Output the (x, y) coordinate of the center of the cell containing the given text.  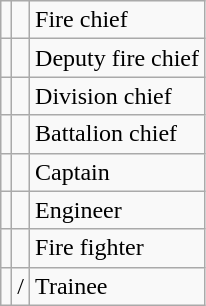
Engineer (118, 210)
/ (21, 286)
Captain (118, 172)
Trainee (118, 286)
Division chief (118, 96)
Battalion chief (118, 134)
Fire fighter (118, 248)
Fire chief (118, 20)
Deputy fire chief (118, 58)
